Identify which cell holds the provided text, then report its (X, Y) central coordinate. 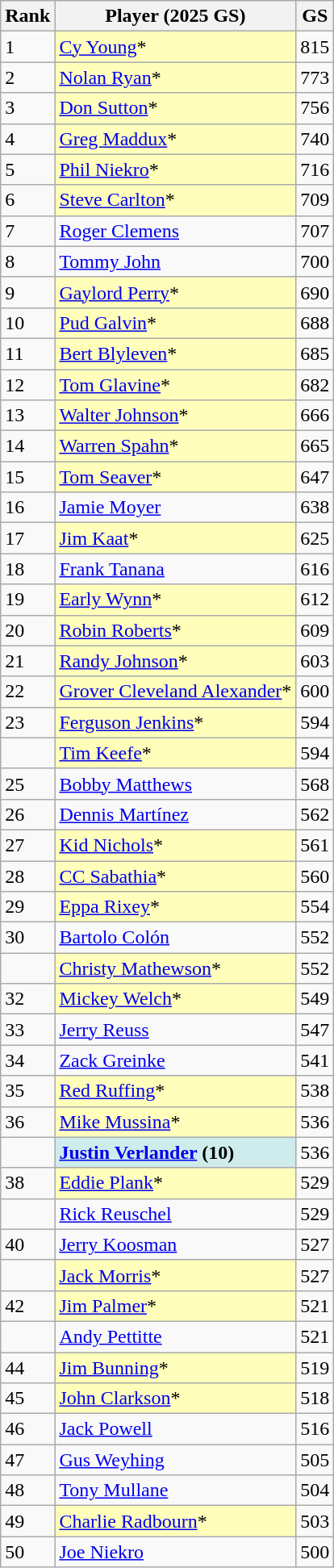
32 (27, 999)
666 (315, 416)
Bert Blyleven* (176, 353)
44 (27, 1368)
40 (27, 1244)
Red Ruffing* (176, 1091)
Don Sutton* (176, 108)
29 (27, 907)
616 (315, 569)
18 (27, 569)
Early Wynn* (176, 600)
10 (27, 323)
20 (27, 630)
500 (315, 1552)
49 (27, 1521)
518 (315, 1399)
Player (2025 GS) (176, 16)
16 (27, 508)
756 (315, 108)
505 (315, 1460)
Dennis Martínez (176, 814)
547 (315, 1030)
516 (315, 1429)
600 (315, 692)
519 (315, 1368)
John Clarkson* (176, 1399)
Ferguson Jenkins* (176, 722)
42 (27, 1306)
625 (315, 538)
Cy Young* (176, 47)
Jamie Moyer (176, 508)
19 (27, 600)
47 (27, 1460)
Nolan Ryan* (176, 77)
7 (27, 231)
33 (27, 1030)
5 (27, 169)
Christy Mathewson* (176, 968)
Grover Cleveland Alexander* (176, 692)
Jim Kaat* (176, 538)
Jim Bunning* (176, 1368)
688 (315, 323)
12 (27, 385)
612 (315, 600)
Rick Reuschel (176, 1214)
Walter Johnson* (176, 416)
Bobby Matthews (176, 784)
Joe Niekro (176, 1552)
700 (315, 261)
21 (27, 661)
27 (27, 845)
28 (27, 876)
3 (27, 108)
682 (315, 385)
Tony Mullane (176, 1491)
Roger Clemens (176, 231)
17 (27, 538)
Tommy John (176, 261)
690 (315, 292)
Rank (27, 16)
562 (315, 814)
GS (315, 16)
CC Sabathia* (176, 876)
773 (315, 77)
23 (27, 722)
34 (27, 1060)
Jerry Koosman (176, 1244)
815 (315, 47)
22 (27, 692)
707 (315, 231)
538 (315, 1091)
14 (27, 446)
35 (27, 1091)
709 (315, 200)
Zack Greinke (176, 1060)
554 (315, 907)
25 (27, 784)
638 (315, 508)
Kid Nichols* (176, 845)
Pud Galvin* (176, 323)
Jack Powell (176, 1429)
503 (315, 1521)
Mickey Welch* (176, 999)
46 (27, 1429)
26 (27, 814)
Frank Tanana (176, 569)
716 (315, 169)
Gaylord Perry* (176, 292)
Jerry Reuss (176, 1030)
11 (27, 353)
Mike Mussina* (176, 1122)
2 (27, 77)
Jim Palmer* (176, 1306)
504 (315, 1491)
Steve Carlton* (176, 200)
Tom Glavine* (176, 385)
48 (27, 1491)
30 (27, 938)
560 (315, 876)
8 (27, 261)
Randy Johnson* (176, 661)
Greg Maddux* (176, 139)
Jack Morris* (176, 1275)
Andy Pettitte (176, 1336)
9 (27, 292)
561 (315, 845)
549 (315, 999)
38 (27, 1183)
Tom Seaver* (176, 477)
Robin Roberts* (176, 630)
50 (27, 1552)
45 (27, 1399)
Eddie Plank* (176, 1183)
568 (315, 784)
Phil Niekro* (176, 169)
15 (27, 477)
740 (315, 139)
Eppa Rixey* (176, 907)
13 (27, 416)
4 (27, 139)
541 (315, 1060)
647 (315, 477)
6 (27, 200)
665 (315, 446)
Gus Weyhing (176, 1460)
Warren Spahn* (176, 446)
685 (315, 353)
609 (315, 630)
Bartolo Colón (176, 938)
Tim Keefe* (176, 753)
Justin Verlander (10) (176, 1152)
Charlie Radbourn* (176, 1521)
1 (27, 47)
36 (27, 1122)
603 (315, 661)
